Capture the cell that displays the provided text and extract its (x, y) central coordinate. 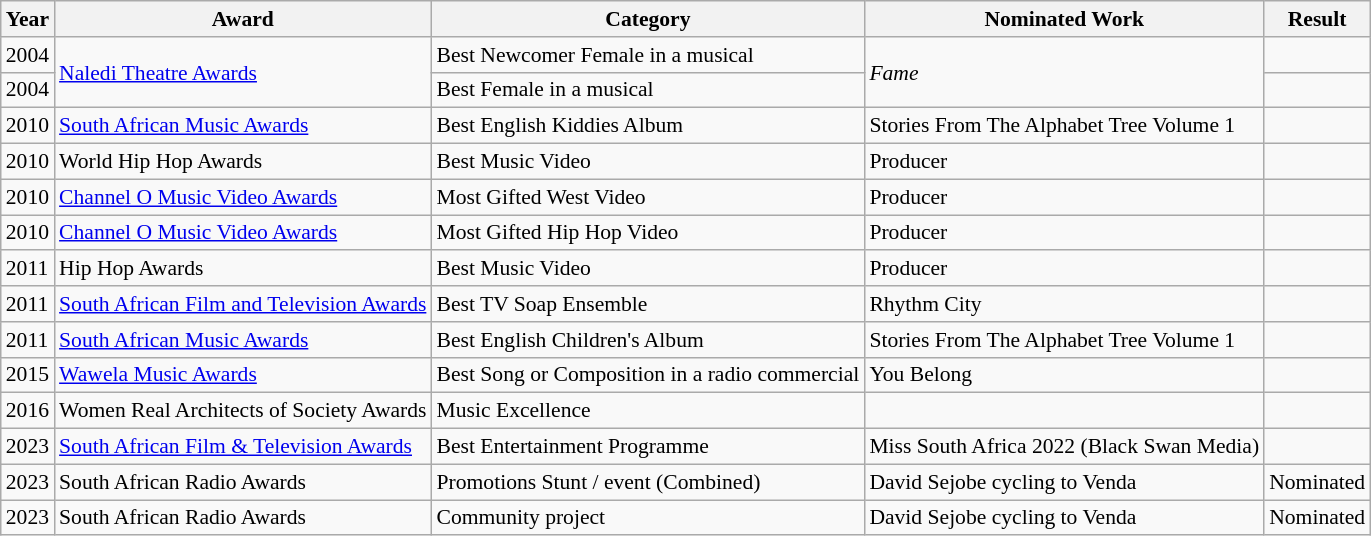
Best Newcomer Female in a musical (648, 55)
Miss South Africa 2022 (Black Swan Media) (1064, 447)
Best Female in a musical (648, 90)
Most Gifted West Video (648, 197)
Nominated Work (1064, 19)
Women Real Architects of Society Awards (242, 411)
South African Film and Television Awards (242, 304)
Best Song or Composition in a radio commercial (648, 375)
Best English Children's Album (648, 340)
2016 (28, 411)
Best TV Soap Ensemble (648, 304)
Result (1317, 19)
Best English Kiddies Album (648, 126)
Naledi Theatre Awards (242, 72)
South African Film & Television Awards (242, 447)
Category (648, 19)
Community project (648, 518)
Music Excellence (648, 411)
Year (28, 19)
You Belong (1064, 375)
Promotions Stunt / event (Combined) (648, 482)
Award (242, 19)
Fame (1064, 72)
Hip Hop Awards (242, 269)
Wawela Music Awards (242, 375)
Best Entertainment Programme (648, 447)
Rhythm City (1064, 304)
Most Gifted Hip Hop Video (648, 233)
2015 (28, 375)
World Hip Hop Awards (242, 162)
